Detect which cell encompasses the target text, then output its [x, y] center coordinate. 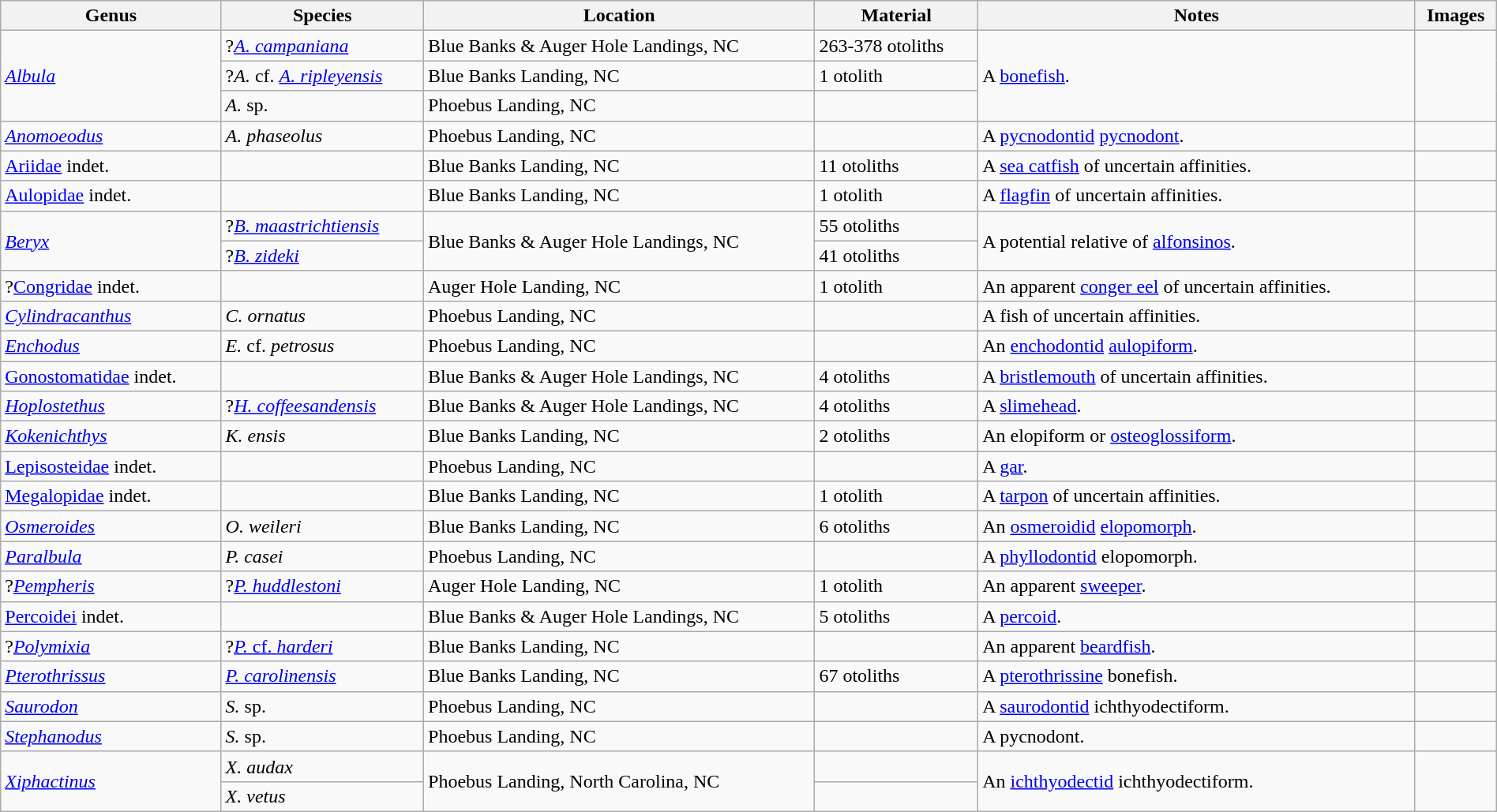
Saurodon [111, 706]
?A. cf. A. ripleyensis [322, 76]
A saurodontid ichthyodectiform. [1197, 706]
Notes [1197, 16]
Gonostomatidae indet. [111, 376]
An ichthyodectid ichthyodectiform. [1197, 781]
A fish of uncertain affinities. [1197, 316]
6 otoliths [897, 526]
An elopiform or osteoglossiform. [1197, 436]
Hoplostethus [111, 406]
A bonefish. [1197, 76]
O. weileri [322, 526]
E. cf. petrosus [322, 346]
A percoid. [1197, 616]
A slimehead. [1197, 406]
Pterothrissus [111, 676]
X. audax [322, 766]
Material [897, 16]
Genus [111, 16]
41 otoliths [897, 256]
Images [1456, 16]
?H. coffeesandensis [322, 406]
?P. cf. harderi [322, 646]
?B. maastrichtiensis [322, 226]
55 otoliths [897, 226]
Stephanodus [111, 736]
A pterothrissine bonefish. [1197, 676]
Paralbula [111, 556]
X. vetus [322, 796]
2 otoliths [897, 436]
Enchodus [111, 346]
A bristlemouth of uncertain affinities. [1197, 376]
P. carolinensis [322, 676]
A gar. [1197, 466]
?Polymixia [111, 646]
Species [322, 16]
A potential relative of alfonsinos. [1197, 241]
Phoebus Landing, North Carolina, NC [619, 781]
Ariidae indet. [111, 166]
?B. zideki [322, 256]
An apparent sweeper. [1197, 586]
An apparent beardfish. [1197, 646]
11 otoliths [897, 166]
A. phaseolus [322, 136]
Percoidei indet. [111, 616]
Location [619, 16]
5 otoliths [897, 616]
C. ornatus [322, 316]
Aulopidae indet. [111, 196]
Cylindracanthus [111, 316]
67 otoliths [897, 676]
?A. campaniana [322, 46]
An apparent conger eel of uncertain affinities. [1197, 286]
P. casei [322, 556]
A tarpon of uncertain affinities. [1197, 496]
A sea catfish of uncertain affinities. [1197, 166]
An osmeroidid elopomorph. [1197, 526]
263-378 otoliths [897, 46]
Megalopidae indet. [111, 496]
A pycnodontid pycnodont. [1197, 136]
A. sp. [322, 106]
Kokenichthys [111, 436]
A pycnodont. [1197, 736]
An enchodontid aulopiform. [1197, 346]
?Congridae indet. [111, 286]
?P. huddlestoni [322, 586]
A phyllodontid elopomorph. [1197, 556]
A flagfin of uncertain affinities. [1197, 196]
Xiphactinus [111, 781]
?Pempheris [111, 586]
K. ensis [322, 436]
Anomoeodus [111, 136]
Albula [111, 76]
Beryx [111, 241]
Lepisosteidae indet. [111, 466]
Osmeroides [111, 526]
